Identify which cell holds the provided text, then report its [X, Y] central coordinate. 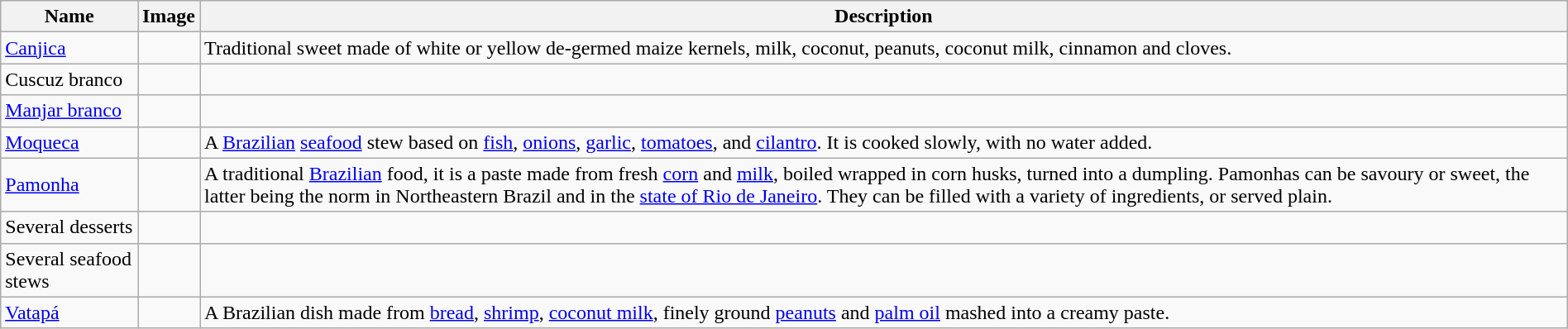
Pamonha [69, 185]
Traditional sweet made of white or yellow de-germed maize kernels, milk, coconut, peanuts, coconut milk, cinnamon and cloves. [884, 48]
Manjar branco [69, 111]
Moqueca [69, 142]
Description [884, 17]
Name [69, 17]
A Brazilian dish made from bread, shrimp, coconut milk, finely ground peanuts and palm oil mashed into a creamy paste. [884, 312]
Canjica [69, 48]
Vatapá [69, 312]
Cuscuz branco [69, 79]
Image [169, 17]
A Brazilian seafood stew based on fish, onions, garlic, tomatoes, and cilantro. It is cooked slowly, with no water added. [884, 142]
Several seafood stews [69, 269]
Several desserts [69, 227]
